Search for the cell housing the specified text and yield its (X, Y) center coordinate. 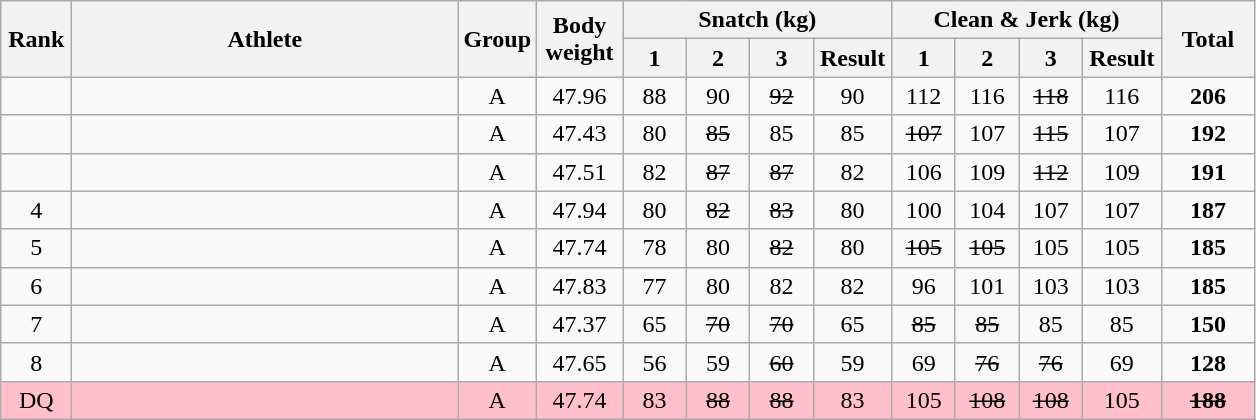
92 (782, 96)
192 (1208, 134)
47.37 (580, 324)
8 (36, 362)
47.51 (580, 172)
4 (36, 210)
118 (1051, 96)
206 (1208, 96)
Total (1208, 39)
60 (782, 362)
106 (924, 172)
47.96 (580, 96)
Athlete (265, 39)
47.83 (580, 286)
7 (36, 324)
Snatch (kg) (758, 20)
115 (1051, 134)
77 (655, 286)
DQ (36, 400)
96 (924, 286)
100 (924, 210)
56 (655, 362)
78 (655, 248)
47.94 (580, 210)
6 (36, 286)
128 (1208, 362)
5 (36, 248)
150 (1208, 324)
47.65 (580, 362)
187 (1208, 210)
Rank (36, 39)
Body weight (580, 39)
104 (987, 210)
188 (1208, 400)
Clean & Jerk (kg) (1026, 20)
Group (498, 39)
101 (987, 286)
47.43 (580, 134)
191 (1208, 172)
